Return the [x, y] coordinate for the center point of the cell that contains the specified text.  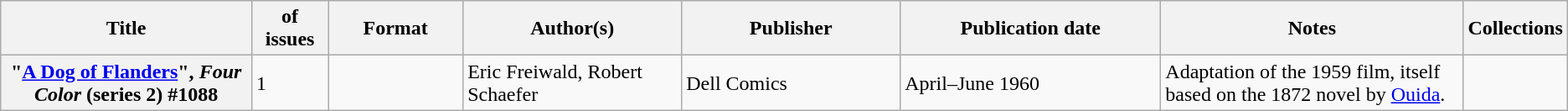
Collections [1515, 29]
Notes [1312, 29]
Publication date [1030, 29]
of issues [290, 29]
Eric Freiwald, Robert Schaefer [573, 82]
"A Dog of Flanders", Four Color (series 2) #1088 [126, 82]
April–June 1960 [1030, 82]
Adaptation of the 1959 film, itself based on the 1872 novel by Ouida. [1312, 82]
Publisher [791, 29]
Author(s) [573, 29]
1 [290, 82]
Format [395, 29]
Dell Comics [791, 82]
Title [126, 29]
